For the text-containing cell, return its midpoint in (X, Y) coordinate format. 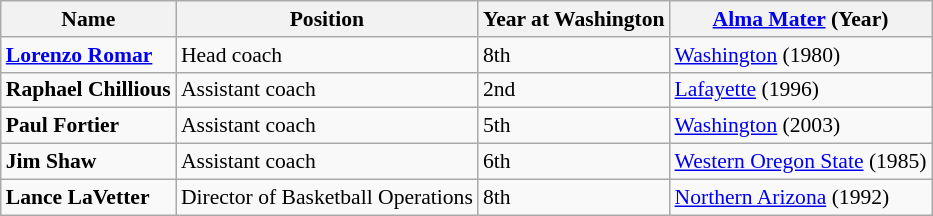
5th (574, 126)
Northern Arizona (1992) (801, 197)
Name (88, 19)
Jim Shaw (88, 162)
Washington (2003) (801, 126)
Director of Basketball Operations (327, 197)
Position (327, 19)
Paul Fortier (88, 126)
Lance LaVetter (88, 197)
Head coach (327, 55)
Raphael Chillious (88, 90)
Lorenzo Romar (88, 55)
6th (574, 162)
Washington (1980) (801, 55)
Alma Mater (Year) (801, 19)
Year at Washington (574, 19)
2nd (574, 90)
Western Oregon State (1985) (801, 162)
Lafayette (1996) (801, 90)
